Search for the cell housing the specified text and yield its (x, y) center coordinate. 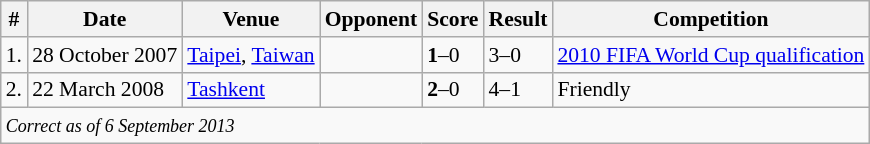
Score (452, 19)
# (14, 19)
Taipei, Taiwan (250, 55)
4–1 (518, 90)
1–0 (452, 55)
2–0 (452, 90)
Result (518, 19)
2010 FIFA World Cup qualification (710, 55)
1. (14, 55)
22 March 2008 (104, 90)
Date (104, 19)
Tashkent (250, 90)
2. (14, 90)
28 October 2007 (104, 55)
Venue (250, 19)
Correct as of 6 September 2013 (436, 126)
Opponent (372, 19)
3–0 (518, 55)
Competition (710, 19)
Friendly (710, 90)
